Detect which cell encompasses the target text, then output its [X, Y] center coordinate. 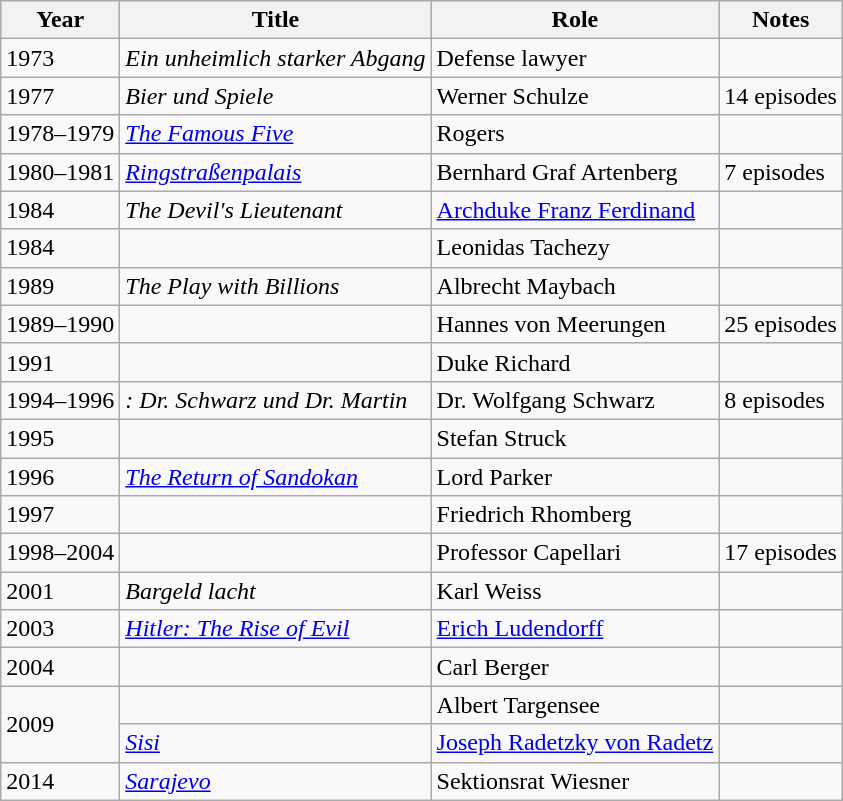
Professor Capellari [575, 553]
1997 [60, 515]
The Famous Five [276, 134]
2001 [60, 591]
1994–1996 [60, 400]
2003 [60, 629]
1980–1981 [60, 172]
Stefan Struck [575, 438]
Archduke Franz Ferdinand [575, 210]
2009 [60, 724]
The Devil's Lieutenant [276, 210]
Rogers [575, 134]
Year [60, 20]
Role [575, 20]
Bernhard Graf Artenberg [575, 172]
Hitler: The Rise of Evil [276, 629]
1978–1979 [60, 134]
Bier und Spiele [276, 96]
Joseph Radetzky von Radetz [575, 743]
Erich Ludendorff [575, 629]
17 episodes [781, 553]
1989–1990 [60, 324]
Hannes von Meerungen [575, 324]
Carl Berger [575, 667]
1996 [60, 477]
Friedrich Rhomberg [575, 515]
1995 [60, 438]
The Play with Billions [276, 286]
1998–2004 [60, 553]
: Dr. Schwarz und Dr. Martin [276, 400]
Sarajevo [276, 781]
Lord Parker [575, 477]
1991 [60, 362]
Albrecht Maybach [575, 286]
Dr. Wolfgang Schwarz [575, 400]
7 episodes [781, 172]
Werner Schulze [575, 96]
1973 [60, 58]
1989 [60, 286]
Karl Weiss [575, 591]
Notes [781, 20]
Ringstraßenpalais [276, 172]
Sektionsrat Wiesner [575, 781]
2014 [60, 781]
Sisi [276, 743]
Leonidas Tachezy [575, 248]
8 episodes [781, 400]
2004 [60, 667]
Title [276, 20]
14 episodes [781, 96]
25 episodes [781, 324]
Defense lawyer [575, 58]
1977 [60, 96]
The Return of Sandokan [276, 477]
Duke Richard [575, 362]
Bargeld lacht [276, 591]
Ein unheimlich starker Abgang [276, 58]
Albert Targensee [575, 705]
